Identify which cell holds the provided text, then report its (X, Y) central coordinate. 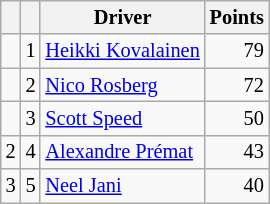
4 (31, 152)
Heikki Kovalainen (122, 51)
Nico Rosberg (122, 85)
79 (237, 51)
1 (31, 51)
5 (31, 186)
Points (237, 17)
50 (237, 118)
Alexandre Prémat (122, 152)
40 (237, 186)
72 (237, 85)
43 (237, 152)
Neel Jani (122, 186)
Driver (122, 17)
Scott Speed (122, 118)
